Find where the given text appears and provide that cell's center as (x, y) coordinate. 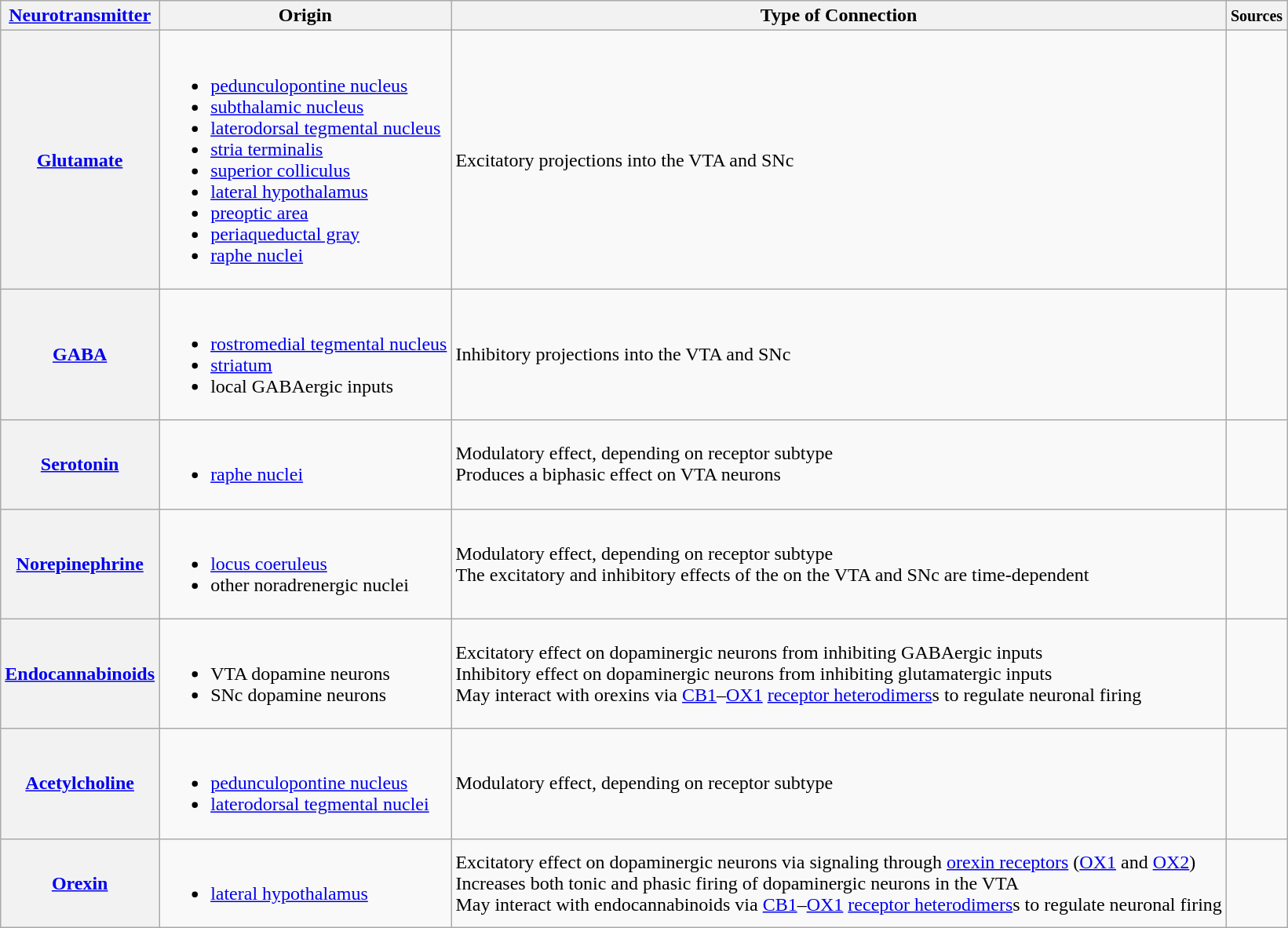
rostromedial tegmental nucleusstriatumlocal GABAergic inputs (305, 355)
Origin (305, 16)
Modulatory effect, depending on receptor subtypeThe excitatory and inhibitory effects of the on the VTA and SNc are time-dependent (838, 564)
Orexin (80, 882)
Type of Connection (838, 16)
locus coeruleusother noradrenergic nuclei (305, 564)
Serotonin (80, 465)
Acetylcholine (80, 784)
Sources (1256, 16)
Norepinephrine (80, 564)
VTA dopamine neuronsSNc dopamine neurons (305, 674)
Modulatory effect, depending on receptor subtype (838, 784)
Excitatory projections into the VTA and SNc (838, 160)
pedunculopontine nucleuslaterodorsal tegmental nuclei (305, 784)
Modulatory effect, depending on receptor subtypeProduces a biphasic effect on VTA neurons (838, 465)
Neurotransmitter (80, 16)
Inhibitory projections into the VTA and SNc (838, 355)
GABA (80, 355)
Glutamate (80, 160)
Endocannabinoids (80, 674)
lateral hypothalamus (305, 882)
raphe nuclei (305, 465)
